Return the (x, y) coordinate for the center point of the cell that contains the specified text.  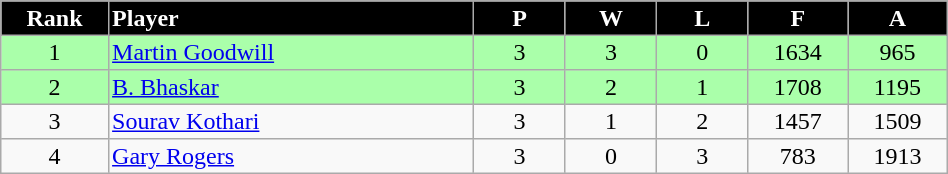
1708 (798, 87)
783 (798, 156)
1913 (898, 156)
Sourav Kothari (291, 121)
1195 (898, 87)
965 (898, 52)
L (702, 18)
1457 (798, 121)
A (898, 18)
Martin Goodwill (291, 52)
F (798, 18)
W (610, 18)
Player (291, 18)
P (520, 18)
4 (55, 156)
B. Bhaskar (291, 87)
1634 (798, 52)
1509 (898, 121)
Gary Rogers (291, 156)
Rank (55, 18)
